Capture the cell that displays the provided text and extract its [X, Y] central coordinate. 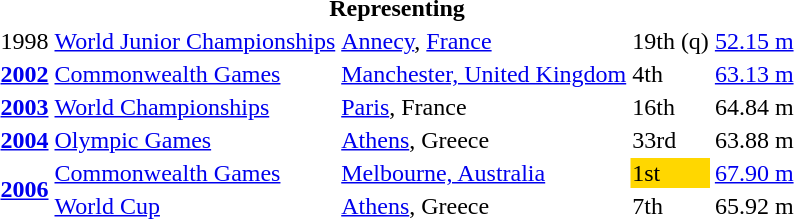
Melbourne, Australia [484, 173]
Athens, Greece [484, 140]
33rd [671, 140]
19th (q) [671, 41]
World Junior Championships [195, 41]
Manchester, United Kingdom [484, 74]
4th [671, 74]
World Championships [195, 107]
16th [671, 107]
1st [671, 173]
Olympic Games [195, 140]
Paris, France [484, 107]
Annecy, France [484, 41]
